Identify which cell holds the provided text, then report its (X, Y) central coordinate. 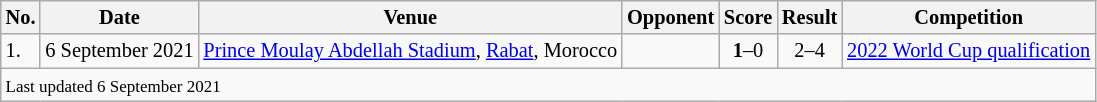
Competition (968, 17)
2022 World Cup qualification (968, 51)
Venue (410, 17)
Prince Moulay Abdellah Stadium, Rabat, Morocco (410, 51)
Score (748, 17)
6 September 2021 (119, 51)
2–4 (810, 51)
Result (810, 17)
Opponent (670, 17)
Last updated 6 September 2021 (548, 85)
Date (119, 17)
1. (21, 51)
1–0 (748, 51)
No. (21, 17)
